Output the [x, y] coordinate of the center of the cell containing the given text.  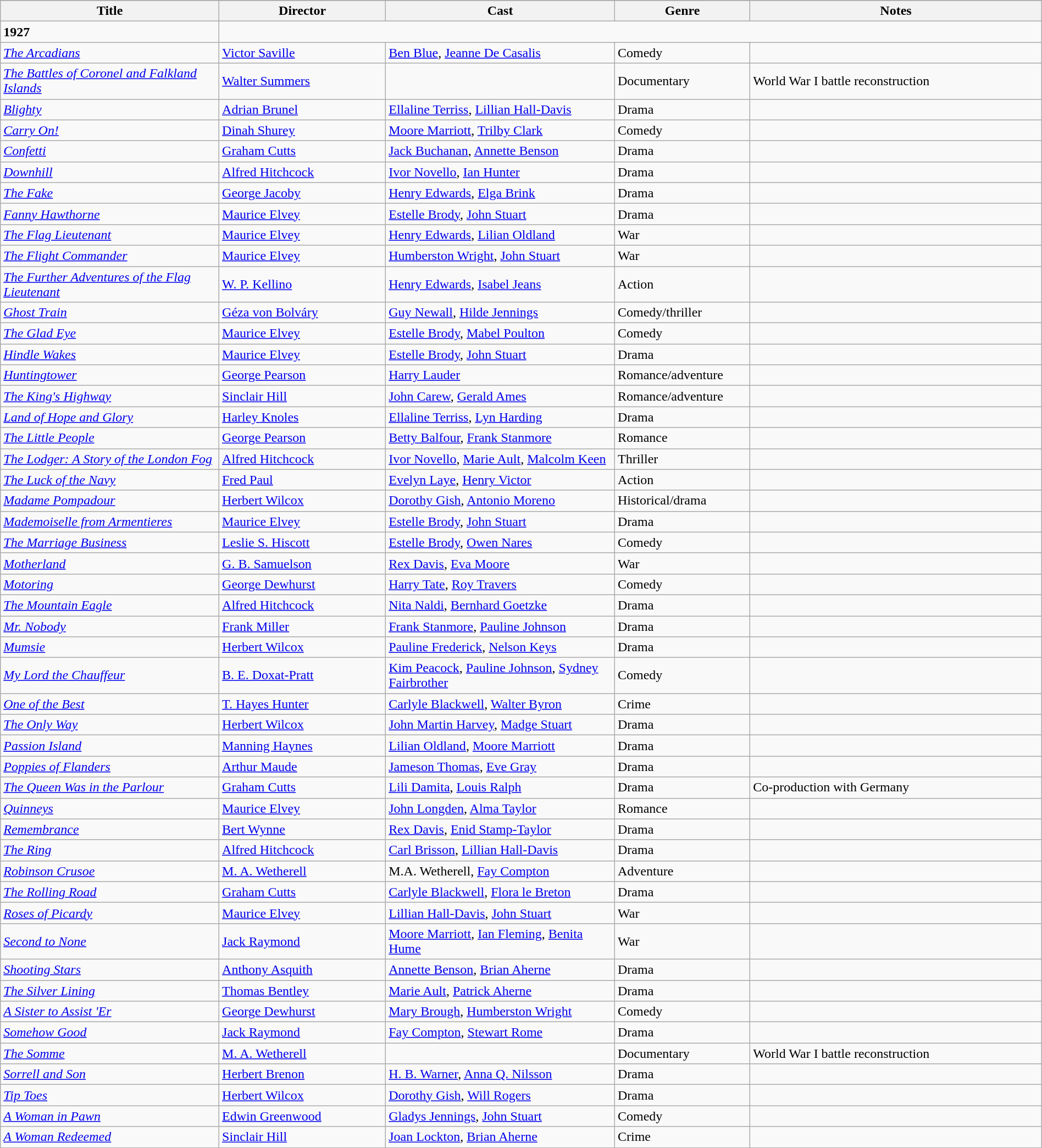
Dinah Shurey [302, 130]
Estelle Brody, Owen Nares [500, 542]
Downhill [110, 172]
Jameson Thomas, Eve Gray [500, 767]
Land of Hope and Glory [110, 417]
Carlyle Blackwell, Flora le Breton [500, 892]
A Woman in Pawn [110, 1116]
Ellaline Terriss, Lyn Harding [500, 417]
The Glad Eye [110, 334]
Roses of Picardy [110, 913]
Kim Peacock, Pauline Johnson, Sydney Fairbrother [500, 676]
The Queen Was in the Parlour [110, 787]
The Battles of Coronel and Falkland Islands [110, 81]
1927 [110, 32]
Carl Brisson, Lillian Hall-Davis [500, 850]
A Sister to Assist 'Er [110, 1012]
Rex Davis, Enid Stamp-Taylor [500, 829]
Cast [500, 11]
The Only Way [110, 725]
Edwin Greenwood [302, 1116]
Frank Miller [302, 626]
Evelyn Laye, Henry Victor [500, 480]
Henry Edwards, Isabel Jeans [500, 284]
Ben Blue, Jeanne De Casalis [500, 53]
Mademoiselle from Armentieres [110, 522]
Jack Buchanan, Annette Benson [500, 151]
Henry Edwards, Elga Brink [500, 193]
G. B. Samuelson [302, 563]
George Jacoby [302, 193]
Motherland [110, 563]
Motoring [110, 584]
Gladys Jennings, John Stuart [500, 1116]
The Rolling Road [110, 892]
H. B. Warner, Anna Q. Nilsson [500, 1074]
John Martin Harvey, Madge Stuart [500, 725]
Tip Toes [110, 1095]
Shooting Stars [110, 969]
Harley Knoles [302, 417]
W. P. Kellino [302, 284]
Historical/drama [682, 501]
Fay Compton, Stewart Rome [500, 1033]
Somehow Good [110, 1033]
Blighty [110, 109]
The Ring [110, 850]
Thriller [682, 459]
The Little People [110, 438]
Harry Lauder [500, 375]
The Flag Lieutenant [110, 235]
Remembrance [110, 829]
The Lodger: A Story of the London Fog [110, 459]
The Arcadians [110, 53]
Arthur Maude [302, 767]
Joan Lockton, Brian Aherne [500, 1137]
Ghost Train [110, 313]
Victor Saville [302, 53]
Quinneys [110, 808]
Carlyle Blackwell, Walter Byron [500, 704]
Carry On! [110, 130]
B. E. Doxat-Pratt [302, 676]
Fanny Hawthorne [110, 214]
Director [302, 11]
John Longden, Alma Taylor [500, 808]
T. Hayes Hunter [302, 704]
Bert Wynne [302, 829]
Guy Newall, Hilde Jennings [500, 313]
Ivor Novello, Ian Hunter [500, 172]
Ivor Novello, Marie Ault, Malcolm Keen [500, 459]
Huntingtower [110, 375]
The Further Adventures of the Flag Lieutenant [110, 284]
Adventure [682, 871]
M.A. Wetherell, Fay Compton [500, 871]
Mr. Nobody [110, 626]
Manning Haynes [302, 746]
Lilian Oldland, Moore Marriott [500, 746]
Betty Balfour, Frank Stanmore [500, 438]
Moore Marriott, Ian Fleming, Benita Hume [500, 941]
Herbert Brenon [302, 1074]
Frank Stanmore, Pauline Johnson [500, 626]
Nita Naldi, Bernhard Goetzke [500, 605]
Leslie S. Hiscott [302, 542]
The Mountain Eagle [110, 605]
The Luck of the Navy [110, 480]
Thomas Bentley [302, 991]
Co-production with Germany [896, 787]
Lillian Hall-Davis, John Stuart [500, 913]
Confetti [110, 151]
One of the Best [110, 704]
Madame Pompadour [110, 501]
Title [110, 11]
Fred Paul [302, 480]
The King's Highway [110, 396]
The Fake [110, 193]
Harry Tate, Roy Travers [500, 584]
Dorothy Gish, Will Rogers [500, 1095]
The Flight Commander [110, 256]
Walter Summers [302, 81]
Passion Island [110, 746]
Second to None [110, 941]
The Somme [110, 1053]
Henry Edwards, Lilian Oldland [500, 235]
Dorothy Gish, Antonio Moreno [500, 501]
Pauline Frederick, Nelson Keys [500, 647]
Poppies of Flanders [110, 767]
Hindle Wakes [110, 354]
Géza von Bolváry [302, 313]
Estelle Brody, Mabel Poulton [500, 334]
Ellaline Terriss, Lillian Hall-Davis [500, 109]
Robinson Crusoe [110, 871]
Humberston Wright, John Stuart [500, 256]
Sorrell and Son [110, 1074]
Genre [682, 11]
Adrian Brunel [302, 109]
John Carew, Gerald Ames [500, 396]
Mary Brough, Humberston Wright [500, 1012]
Anthony Asquith [302, 969]
My Lord the Chauffeur [110, 676]
Marie Ault, Patrick Aherne [500, 991]
The Marriage Business [110, 542]
A Woman Redeemed [110, 1137]
Notes [896, 11]
Moore Marriott, Trilby Clark [500, 130]
Lili Damita, Louis Ralph [500, 787]
The Silver Lining [110, 991]
Mumsie [110, 647]
Rex Davis, Eva Moore [500, 563]
Comedy/thriller [682, 313]
Annette Benson, Brian Aherne [500, 969]
